Extract the (x, y) coordinate from the center of the cell holding the provided text.  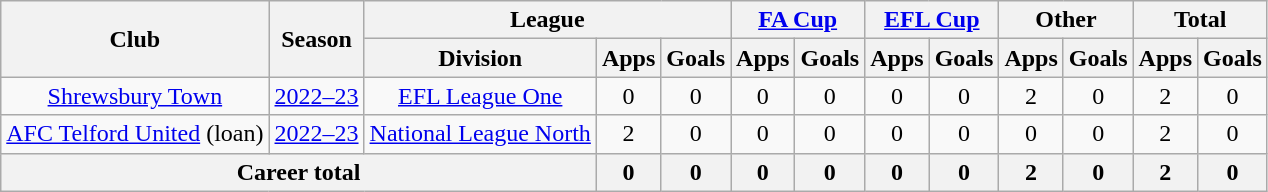
EFL Cup (932, 20)
Shrewsbury Town (135, 96)
EFL League One (480, 96)
Other (1066, 20)
AFC Telford United (loan) (135, 134)
Career total (299, 172)
FA Cup (798, 20)
Club (135, 39)
Division (480, 58)
Season (316, 39)
Total (1200, 20)
National League North (480, 134)
League (547, 20)
